Provide the (x, y) coordinate of the cell's center where the given text is located.  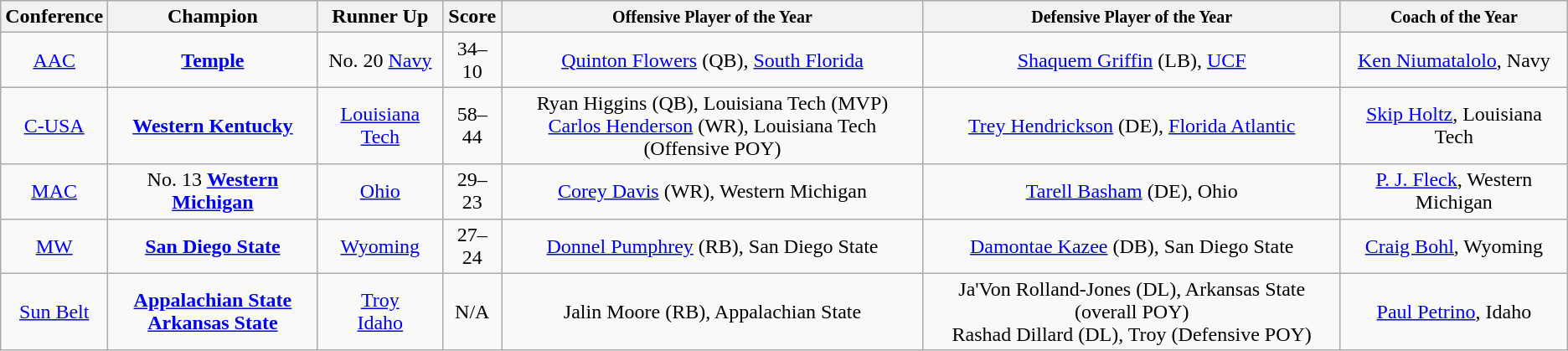
Defensive Player of the Year (1132, 17)
No. 20 Navy (380, 60)
Temple (213, 60)
Paul Petrino, Idaho (1454, 312)
No. 13 Western Michigan (213, 191)
Shaquem Griffin (LB), UCF (1132, 60)
Damontae Kazee (DB), San Diego State (1132, 246)
AAC (54, 60)
Ken Niumatalolo, Navy (1454, 60)
Donnel Pumphrey (RB), San Diego State (712, 246)
Tarell Basham (DE), Ohio (1132, 191)
San Diego State (213, 246)
Conference (54, 17)
Offensive Player of the Year (712, 17)
Craig Bohl, Wyoming (1454, 246)
Ohio (380, 191)
29–23 (472, 191)
Sun Belt (54, 312)
MW (54, 246)
Quinton Flowers (QB), South Florida (712, 60)
C-USA (54, 126)
Corey Davis (WR), Western Michigan (712, 191)
Champion (213, 17)
Ryan Higgins (QB), Louisiana Tech (MVP)Carlos Henderson (WR), Louisiana Tech (Offensive POY) (712, 126)
Ja'Von Rolland-Jones (DL), Arkansas State (overall POY)Rashad Dillard (DL), Troy (Defensive POY) (1132, 312)
Jalin Moore (RB), Appalachian State (712, 312)
27–24 (472, 246)
34–10 (472, 60)
58–44 (472, 126)
Score (472, 17)
TroyIdaho (380, 312)
Coach of the Year (1454, 17)
Western Kentucky (213, 126)
Louisiana Tech (380, 126)
N/A (472, 312)
MAC (54, 191)
Runner Up (380, 17)
Wyoming (380, 246)
Trey Hendrickson (DE), Florida Atlantic (1132, 126)
Skip Holtz, Louisiana Tech (1454, 126)
Appalachian StateArkansas State (213, 312)
P. J. Fleck, Western Michigan (1454, 191)
